Determine the [x, y] coordinate at the center of the cell enclosing the given text.  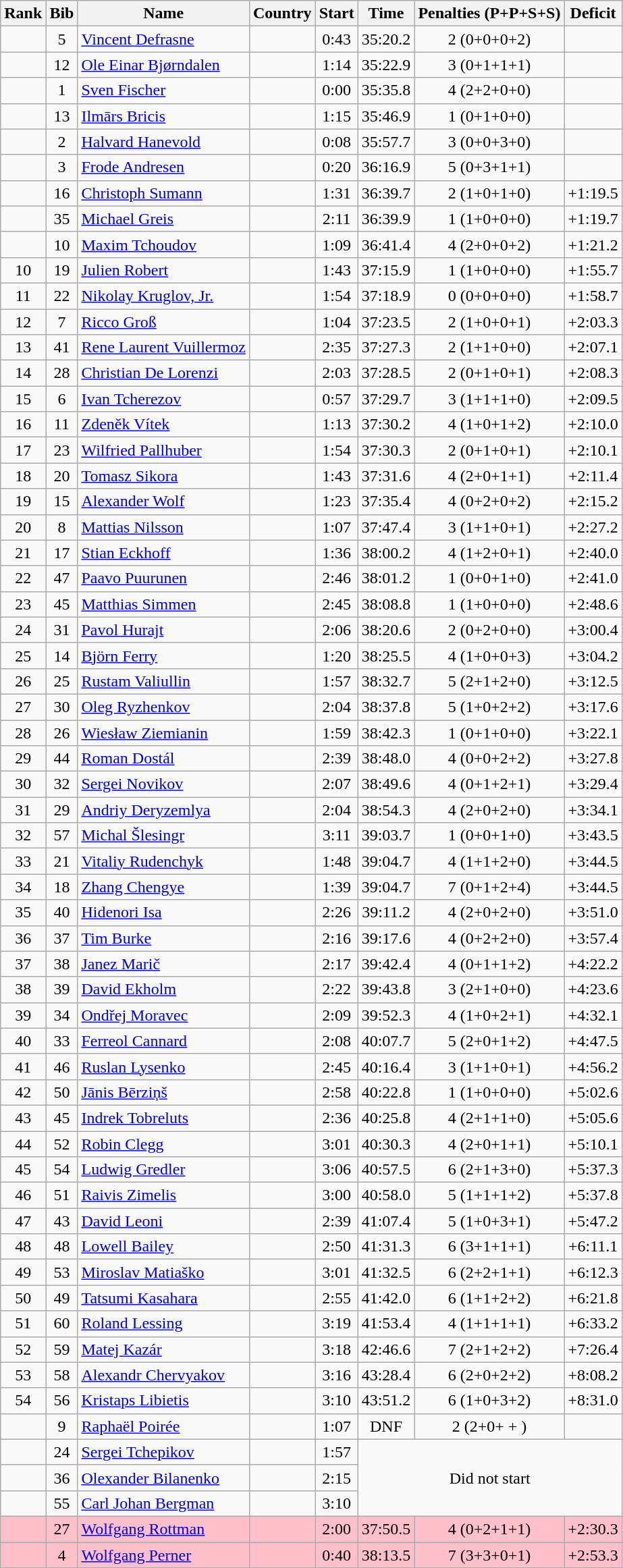
38:00.2 [386, 553]
41:42.0 [386, 1298]
Rustam Valiullin [163, 681]
6 (2+1+3+0) [489, 1170]
Ferreol Cannard [163, 1041]
37:27.3 [386, 348]
+1:58.7 [593, 296]
37:30.3 [386, 450]
2:50 [336, 1247]
+2:08.3 [593, 373]
39:52.3 [386, 1015]
Did not start [490, 1478]
Tim Burke [163, 938]
2:55 [336, 1298]
38:08.8 [386, 604]
2:16 [336, 938]
+2:41.0 [593, 578]
39:42.4 [386, 964]
+3:51.0 [593, 913]
37:29.7 [386, 399]
35:20.2 [386, 39]
+3:00.4 [593, 630]
DNF [386, 1426]
Wiesław Ziemianin [163, 732]
6 (1+1+2+2) [489, 1298]
37:30.2 [386, 425]
Alexandr Chervyakov [163, 1375]
Jānis Bērziņš [163, 1092]
Andriy Deryzemlya [163, 810]
+4:32.1 [593, 1015]
35:57.7 [386, 142]
38:20.6 [386, 630]
+5:02.6 [593, 1092]
39:03.7 [386, 836]
4 (0+1+2+1) [489, 784]
Tatsumi Kasahara [163, 1298]
38:25.5 [386, 655]
2 [62, 142]
6 (2+0+2+2) [489, 1375]
+2:30.3 [593, 1529]
5 (2+0+1+2) [489, 1041]
4 (1+0+2+1) [489, 1015]
+3:12.5 [593, 681]
3:19 [336, 1324]
Roman Dostál [163, 759]
+5:37.3 [593, 1170]
4 (1+0+1+2) [489, 425]
5 (1+0+3+1) [489, 1221]
Rank [23, 13]
+5:05.6 [593, 1118]
0:43 [336, 39]
4 (1+1+2+0) [489, 861]
Christoph Sumann [163, 193]
3:16 [336, 1375]
+6:21.8 [593, 1298]
3 (1+1+1+0) [489, 399]
6 [62, 399]
+1:21.2 [593, 244]
7 (0+1+2+4) [489, 887]
59 [62, 1349]
+7:26.4 [593, 1349]
40:07.7 [386, 1041]
4 (0+1+1+2) [489, 964]
+2:15.2 [593, 502]
+2:09.5 [593, 399]
Ilmārs Bricis [163, 116]
Olexander Bilanenko [163, 1478]
40:57.5 [386, 1170]
37:50.5 [386, 1529]
1:48 [336, 861]
2 (0+0+0+2) [489, 39]
41:32.5 [386, 1272]
2:11 [336, 219]
Ole Einar Bjørndalen [163, 65]
Stian Eckhoff [163, 553]
Ludwig Gredler [163, 1170]
Deficit [593, 13]
39:11.2 [386, 913]
3 (2+1+0+0) [489, 990]
5 [62, 39]
Oleg Ryzhenkov [163, 707]
40:30.3 [386, 1144]
Kristaps Libietis [163, 1401]
+2:07.1 [593, 348]
+4:47.5 [593, 1041]
2:15 [336, 1478]
Sergei Novikov [163, 784]
+6:33.2 [593, 1324]
Hidenori Isa [163, 913]
4 (1+1+1+1) [489, 1324]
4 (0+2+0+2) [489, 502]
0 (0+0+0+0) [489, 296]
3 [62, 167]
Michal Šlesingr [163, 836]
1:36 [336, 553]
+2:48.6 [593, 604]
+3:27.8 [593, 759]
+2:40.0 [593, 553]
38:54.3 [386, 810]
55 [62, 1503]
Matthias Simmen [163, 604]
Nikolay Kruglov, Jr. [163, 296]
7 [62, 322]
2 (1+0+1+0) [489, 193]
4 [62, 1555]
1:09 [336, 244]
Ondřej Moravec [163, 1015]
43:28.4 [386, 1375]
Frode Andresen [163, 167]
Wolfgang Rottman [163, 1529]
4 (2+2+0+0) [489, 90]
+2:03.3 [593, 322]
5 (0+3+1+1) [489, 167]
Vitaliy Rudenchyk [163, 861]
38:37.8 [386, 707]
1:20 [336, 655]
39:17.6 [386, 938]
37:28.5 [386, 373]
+2:53.3 [593, 1555]
1:39 [336, 887]
38:32.7 [386, 681]
Wilfried Pallhuber [163, 450]
Robin Clegg [163, 1144]
36:39.9 [386, 219]
1:15 [336, 116]
37:18.9 [386, 296]
42 [23, 1092]
0:57 [336, 399]
36:41.4 [386, 244]
36:16.9 [386, 167]
36:39.7 [386, 193]
+1:55.7 [593, 270]
Alexander Wolf [163, 502]
2:07 [336, 784]
2 (1+1+0+0) [489, 348]
+3:22.1 [593, 732]
42:46.6 [386, 1349]
2:08 [336, 1041]
Halvard Hanevold [163, 142]
David Ekholm [163, 990]
1:31 [336, 193]
6 (1+0+3+2) [489, 1401]
5 (1+1+1+2) [489, 1195]
Lowell Bailey [163, 1247]
Christian De Lorenzi [163, 373]
2 (1+0+0+1) [489, 322]
+2:10.0 [593, 425]
2:17 [336, 964]
+1:19.7 [593, 219]
1:13 [336, 425]
0:20 [336, 167]
56 [62, 1401]
Vincent Defrasne [163, 39]
38:01.2 [386, 578]
1:59 [336, 732]
4 (0+2+2+0) [489, 938]
35:46.9 [386, 116]
3:11 [336, 836]
+6:12.3 [593, 1272]
37:31.6 [386, 476]
+3:57.4 [593, 938]
+5:10.1 [593, 1144]
2:00 [336, 1529]
Björn Ferry [163, 655]
2:58 [336, 1092]
40:16.4 [386, 1066]
37:23.5 [386, 322]
Paavo Puurunen [163, 578]
Raphaël Poirée [163, 1426]
Wolfgang Perner [163, 1555]
1 [62, 90]
0:40 [336, 1555]
58 [62, 1375]
37:15.9 [386, 270]
Rene Laurent Vuillermoz [163, 348]
2:26 [336, 913]
3 (0+0+3+0) [489, 142]
Start [336, 13]
Roland Lessing [163, 1324]
7 (2+1+2+2) [489, 1349]
2 (0+2+0+0) [489, 630]
3:06 [336, 1170]
+5:47.2 [593, 1221]
Pavol Hurajt [163, 630]
38:13.5 [386, 1555]
+8:08.2 [593, 1375]
9 [62, 1426]
+8:31.0 [593, 1401]
Carl Johan Bergman [163, 1503]
5 (1+0+2+2) [489, 707]
Name [163, 13]
40:58.0 [386, 1195]
Ivan Tcherezov [163, 399]
+2:27.2 [593, 527]
Julien Robert [163, 270]
4 (1+0+0+3) [489, 655]
Ruslan Lysenko [163, 1066]
40:25.8 [386, 1118]
4 (2+1+1+0) [489, 1118]
Tomasz Sikora [163, 476]
1:14 [336, 65]
60 [62, 1324]
Miroslav Matiaško [163, 1272]
+6:11.1 [593, 1247]
2 (2+0+ + ) [489, 1426]
1:04 [336, 322]
0:08 [336, 142]
+2:11.4 [593, 476]
Maxim Tchoudov [163, 244]
+3:43.5 [593, 836]
4 (1+2+0+1) [489, 553]
41:53.4 [386, 1324]
37:47.4 [386, 527]
Bib [62, 13]
+3:17.6 [593, 707]
Indrek Tobreluts [163, 1118]
+3:04.2 [593, 655]
8 [62, 527]
4 (2+0+0+2) [489, 244]
7 (3+3+0+1) [489, 1555]
Michael Greis [163, 219]
Matej Kazár [163, 1349]
4 (0+2+1+1) [489, 1529]
6 (3+1+1+1) [489, 1247]
3:18 [336, 1349]
2:03 [336, 373]
1:23 [336, 502]
Ricco Groß [163, 322]
38:49.6 [386, 784]
2:06 [336, 630]
4 (0+0+2+2) [489, 759]
Time [386, 13]
+3:29.4 [593, 784]
Penalties (P+P+S+S) [489, 13]
41:31.3 [386, 1247]
2:22 [336, 990]
+3:34.1 [593, 810]
0:00 [336, 90]
Sven Fischer [163, 90]
40:22.8 [386, 1092]
41:07.4 [386, 1221]
Mattias Nilsson [163, 527]
Janez Marič [163, 964]
+4:56.2 [593, 1066]
+5:37.8 [593, 1195]
5 (2+1+2+0) [489, 681]
38:48.0 [386, 759]
Zdeněk Vítek [163, 425]
2:09 [336, 1015]
2:36 [336, 1118]
39:43.8 [386, 990]
35:35.8 [386, 90]
57 [62, 836]
David Leoni [163, 1221]
43:51.2 [386, 1401]
35:22.9 [386, 65]
2:46 [336, 578]
38:42.3 [386, 732]
Zhang Chengye [163, 887]
Sergei Tchepikov [163, 1452]
3 (0+1+1+1) [489, 65]
2:35 [336, 348]
Raivis Zimelis [163, 1195]
Country [282, 13]
3:00 [336, 1195]
37:35.4 [386, 502]
6 (2+2+1+1) [489, 1272]
+4:23.6 [593, 990]
+1:19.5 [593, 193]
+2:10.1 [593, 450]
+4:22.2 [593, 964]
